Return the (x, y) coordinate for the center point of the cell that contains the specified text.  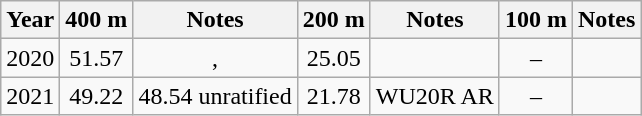
21.78 (334, 96)
51.57 (96, 58)
48.54 unratified (215, 96)
, (215, 58)
200 m (334, 20)
2021 (30, 96)
WU20R AR (434, 96)
100 m (536, 20)
25.05 (334, 58)
400 m (96, 20)
2020 (30, 58)
Year (30, 20)
49.22 (96, 96)
